Pinpoint the cell where the given text exists, returning its [x, y] midpoint coordinate. 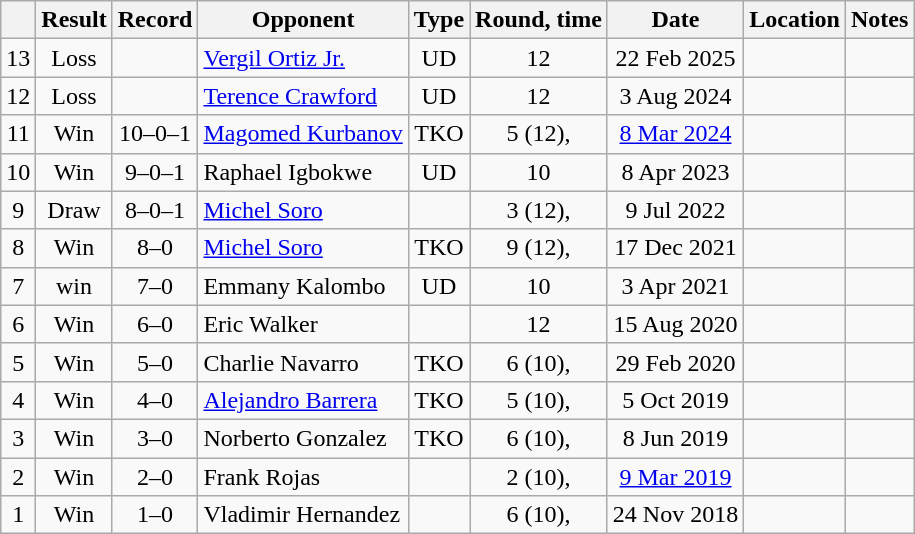
7 [18, 286]
4 [18, 400]
9–0–1 [155, 172]
Opponent [303, 20]
win [74, 286]
9 [18, 210]
10–0–1 [155, 134]
Round, time [539, 20]
Type [438, 20]
Date [675, 20]
Charlie Navarro [303, 362]
24 Nov 2018 [675, 515]
11 [18, 134]
2 [18, 477]
5 (12), [539, 134]
3–0 [155, 438]
3 [18, 438]
8–0–1 [155, 210]
Raphael Igbokwe [303, 172]
9 (12), [539, 248]
Magomed Kurbanov [303, 134]
3 Aug 2024 [675, 96]
1 [18, 515]
9 Mar 2019 [675, 477]
5 Oct 2019 [675, 400]
3 Apr 2021 [675, 286]
7–0 [155, 286]
1–0 [155, 515]
8 Mar 2024 [675, 134]
5 (10), [539, 400]
6 [18, 324]
6–0 [155, 324]
13 [18, 58]
8–0 [155, 248]
8 Apr 2023 [675, 172]
9 Jul 2022 [675, 210]
Record [155, 20]
Location [795, 20]
Vladimir Hernandez [303, 515]
Emmany Kalombo [303, 286]
Frank Rojas [303, 477]
Notes [879, 20]
3 (12), [539, 210]
8 Jun 2019 [675, 438]
2–0 [155, 477]
22 Feb 2025 [675, 58]
29 Feb 2020 [675, 362]
Terence Crawford [303, 96]
2 (10), [539, 477]
Eric Walker [303, 324]
Draw [74, 210]
8 [18, 248]
Vergil Ortiz Jr. [303, 58]
Result [74, 20]
4–0 [155, 400]
Alejandro Barrera [303, 400]
15 Aug 2020 [675, 324]
17 Dec 2021 [675, 248]
5–0 [155, 362]
Norberto Gonzalez [303, 438]
5 [18, 362]
